From the cell containing the given text, extract its center point as (X, Y) coordinate. 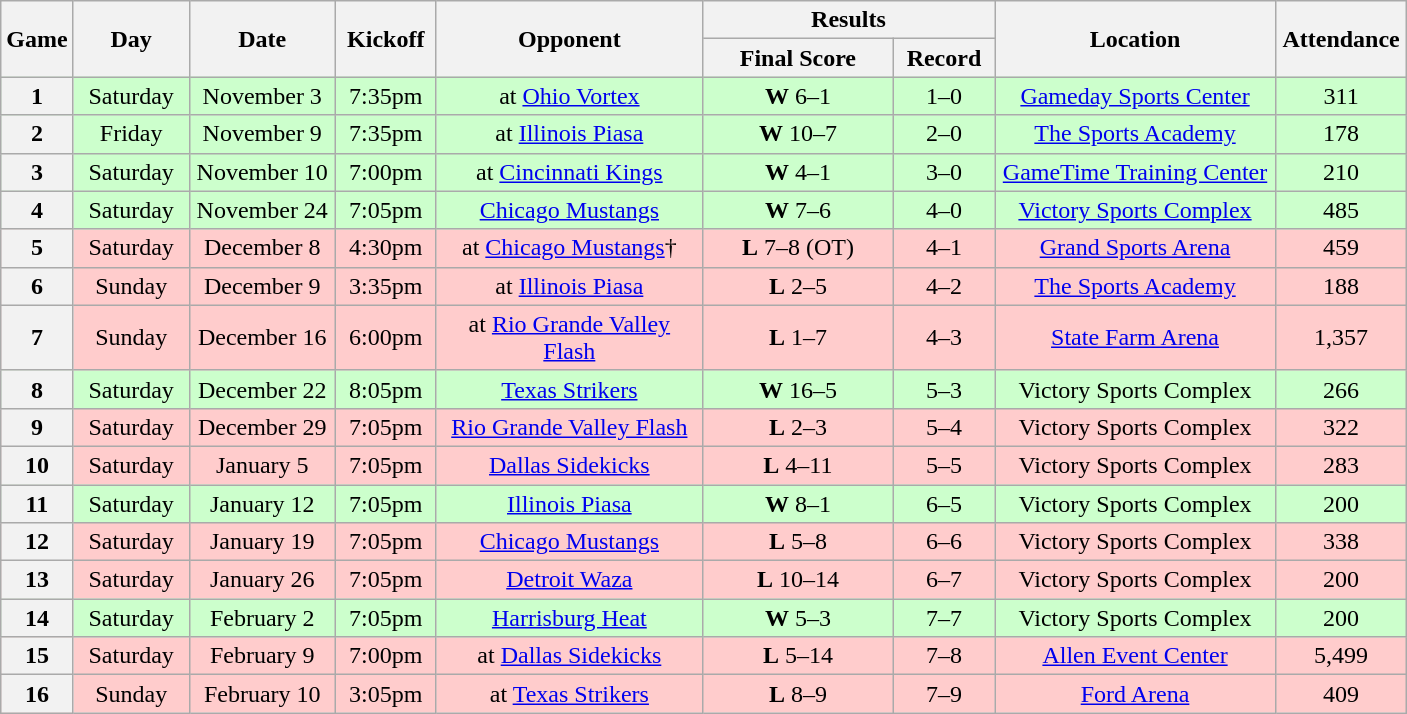
1 (37, 96)
W 5–3 (798, 618)
Game (37, 39)
W 16–5 (798, 389)
13 (37, 580)
November 24 (262, 210)
February 2 (262, 618)
Friday (131, 134)
4:30pm (386, 248)
W 8–1 (798, 503)
Texas Strikers (569, 389)
Rio Grande Valley Flash (569, 427)
15 (37, 656)
W 10–7 (798, 134)
Record (944, 58)
L 5–8 (798, 542)
283 (1342, 465)
L 4–11 (798, 465)
Gameday Sports Center (1134, 96)
3:05pm (386, 694)
2–0 (944, 134)
December 29 (262, 427)
7–8 (944, 656)
Location (1134, 39)
L 2–5 (798, 286)
Date (262, 39)
W 6–1 (798, 96)
at Ohio Vortex (569, 96)
Detroit Waza (569, 580)
at Rio Grande Valley Flash (569, 338)
L 8–9 (798, 694)
188 (1342, 286)
at Texas Strikers (569, 694)
409 (1342, 694)
Allen Event Center (1134, 656)
6:00pm (386, 338)
January 26 (262, 580)
338 (1342, 542)
1,357 (1342, 338)
January 5 (262, 465)
Kickoff (386, 39)
5–4 (944, 427)
February 9 (262, 656)
Day (131, 39)
6–6 (944, 542)
11 (37, 503)
L 7–8 (OT) (798, 248)
459 (1342, 248)
7–9 (944, 694)
4–1 (944, 248)
311 (1342, 96)
Attendance (1342, 39)
November 10 (262, 172)
at Chicago Mustangs† (569, 248)
266 (1342, 389)
7 (37, 338)
6–7 (944, 580)
6 (37, 286)
3:35pm (386, 286)
4 (37, 210)
6–5 (944, 503)
Illinois Piasa (569, 503)
210 (1342, 172)
178 (1342, 134)
Ford Arena (1134, 694)
10 (37, 465)
5–5 (944, 465)
16 (37, 694)
Grand Sports Arena (1134, 248)
at Dallas Sidekicks (569, 656)
January 19 (262, 542)
7–7 (944, 618)
W 7–6 (798, 210)
State Farm Arena (1134, 338)
4–3 (944, 338)
Dallas Sidekicks (569, 465)
at Cincinnati Kings (569, 172)
485 (1342, 210)
3–0 (944, 172)
8 (37, 389)
L 2–3 (798, 427)
5–3 (944, 389)
8:05pm (386, 389)
2 (37, 134)
3 (37, 172)
Final Score (798, 58)
4–0 (944, 210)
322 (1342, 427)
November 3 (262, 96)
December 8 (262, 248)
L 5–14 (798, 656)
L 10–14 (798, 580)
December 9 (262, 286)
December 22 (262, 389)
12 (37, 542)
1–0 (944, 96)
GameTime Training Center (1134, 172)
Harrisburg Heat (569, 618)
W 4–1 (798, 172)
Results (848, 20)
14 (37, 618)
L 1–7 (798, 338)
December 16 (262, 338)
Opponent (569, 39)
January 12 (262, 503)
November 9 (262, 134)
February 10 (262, 694)
5,499 (1342, 656)
4–2 (944, 286)
9 (37, 427)
5 (37, 248)
